Locate the cell with the specified text and output its (X, Y) center coordinate. 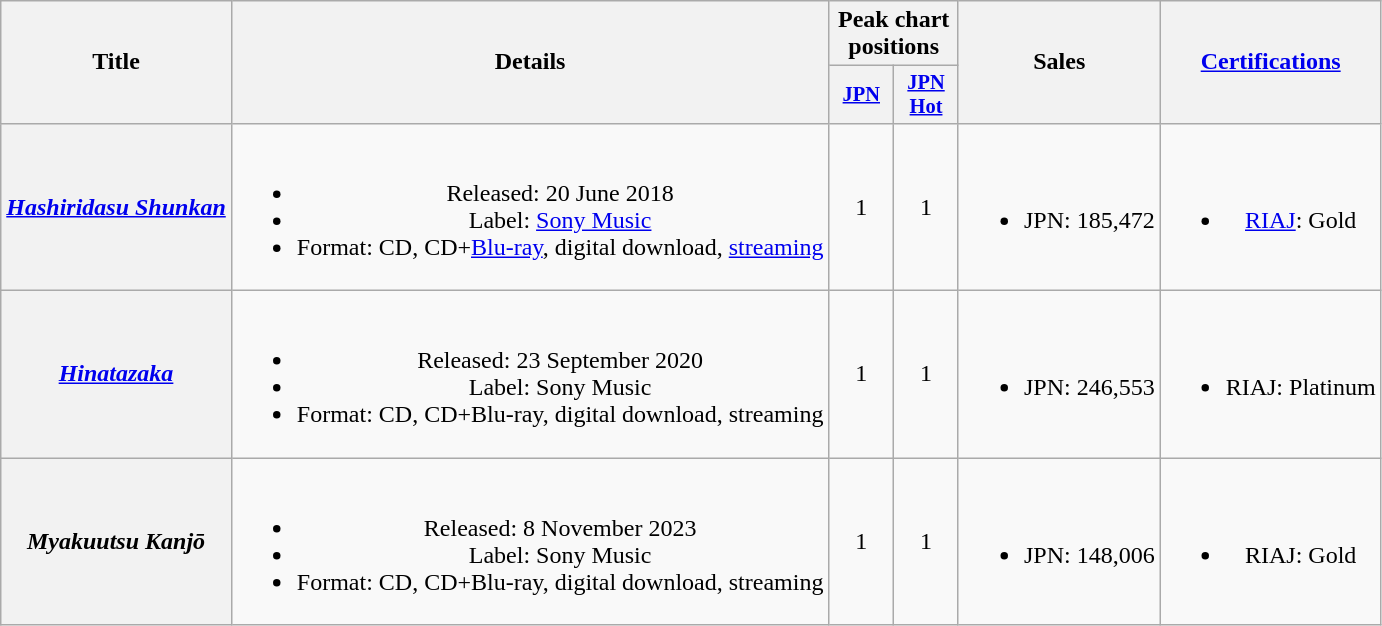
Released: 20 June 2018Label: Sony MusicFormat: CD, CD+Blu-ray, digital download, streaming (530, 206)
RIAJ: Platinum (1270, 374)
Title (116, 62)
Certifications (1270, 62)
JPN: 148,006 (1059, 542)
Released: 8 November 2023Label: Sony MusicFormat: CD, CD+Blu-ray, digital download, streaming (530, 542)
JPN (862, 95)
Myakuutsu Kanjō (116, 542)
Released: 23 September 2020Label: Sony MusicFormat: CD, CD+Blu-ray, digital download, streaming (530, 374)
JPN: 185,472 (1059, 206)
Hashiridasu Shunkan (116, 206)
JPNHot (926, 95)
Sales (1059, 62)
Peak chartpositions (894, 34)
Hinatazaka (116, 374)
Details (530, 62)
JPN: 246,553 (1059, 374)
